For the text-containing cell, return its midpoint in [x, y] coordinate format. 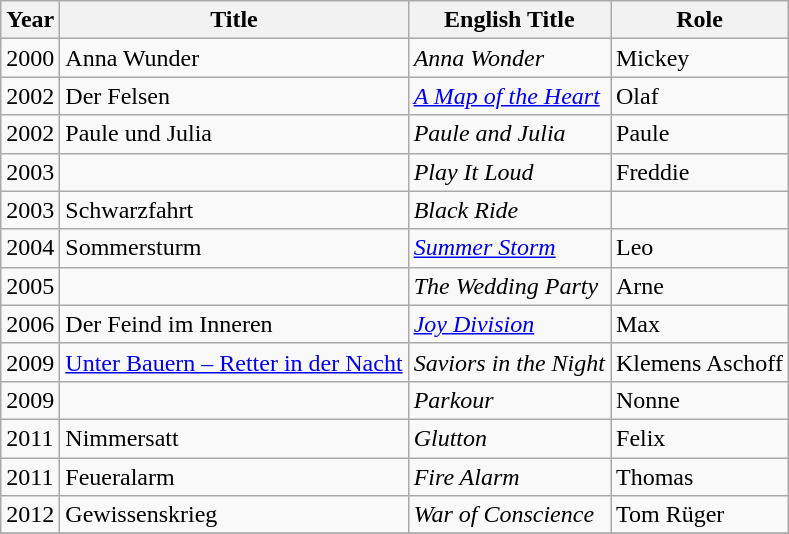
Olaf [699, 96]
Arne [699, 286]
Max [699, 324]
Feueralarm [234, 477]
Role [699, 20]
Anna Wunder [234, 58]
Gewissenskrieg [234, 515]
Title [234, 20]
Tom Rüger [699, 515]
Paule und Julia [234, 134]
Fire Alarm [509, 477]
Saviors in the Night [509, 362]
Klemens Aschoff [699, 362]
Joy Division [509, 324]
2012 [30, 515]
Thomas [699, 477]
Freddie [699, 172]
Schwarzfahrt [234, 210]
Anna Wonder [509, 58]
Black Ride [509, 210]
Year [30, 20]
Parkour [509, 400]
2006 [30, 324]
2005 [30, 286]
Nimmersatt [234, 438]
2000 [30, 58]
Glutton [509, 438]
Nonne [699, 400]
A Map of the Heart [509, 96]
Paule and Julia [509, 134]
Unter Bauern – Retter in der Nacht [234, 362]
Der Feind im Inneren [234, 324]
The Wedding Party [509, 286]
War of Conscience [509, 515]
Der Felsen [234, 96]
Play It Loud [509, 172]
Leo [699, 248]
Felix [699, 438]
Sommersturm [234, 248]
Mickey [699, 58]
English Title [509, 20]
2004 [30, 248]
Summer Storm [509, 248]
Paule [699, 134]
